Locate the cell with the specified text and output its (X, Y) center coordinate. 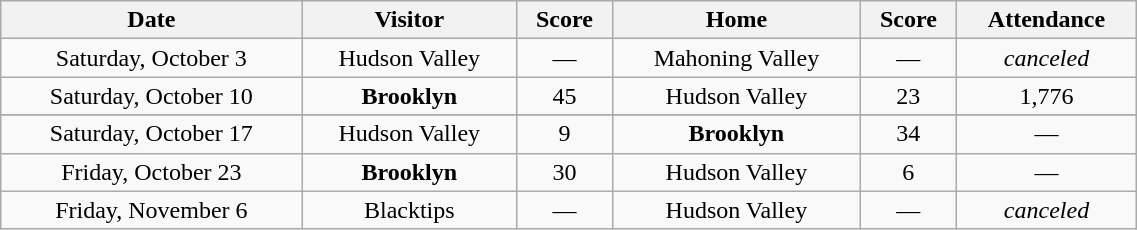
Blacktips (410, 210)
Mahoning Valley (736, 58)
Friday, November 6 (152, 210)
Attendance (1046, 20)
Friday, October 23 (152, 172)
30 (565, 172)
9 (565, 134)
Saturday, October 10 (152, 96)
Date (152, 20)
45 (565, 96)
Home (736, 20)
Visitor (410, 20)
23 (909, 96)
Saturday, October 3 (152, 58)
1,776 (1046, 96)
6 (909, 172)
34 (909, 134)
Saturday, October 17 (152, 134)
